Find where the given text appears and provide that cell's center as [x, y] coordinate. 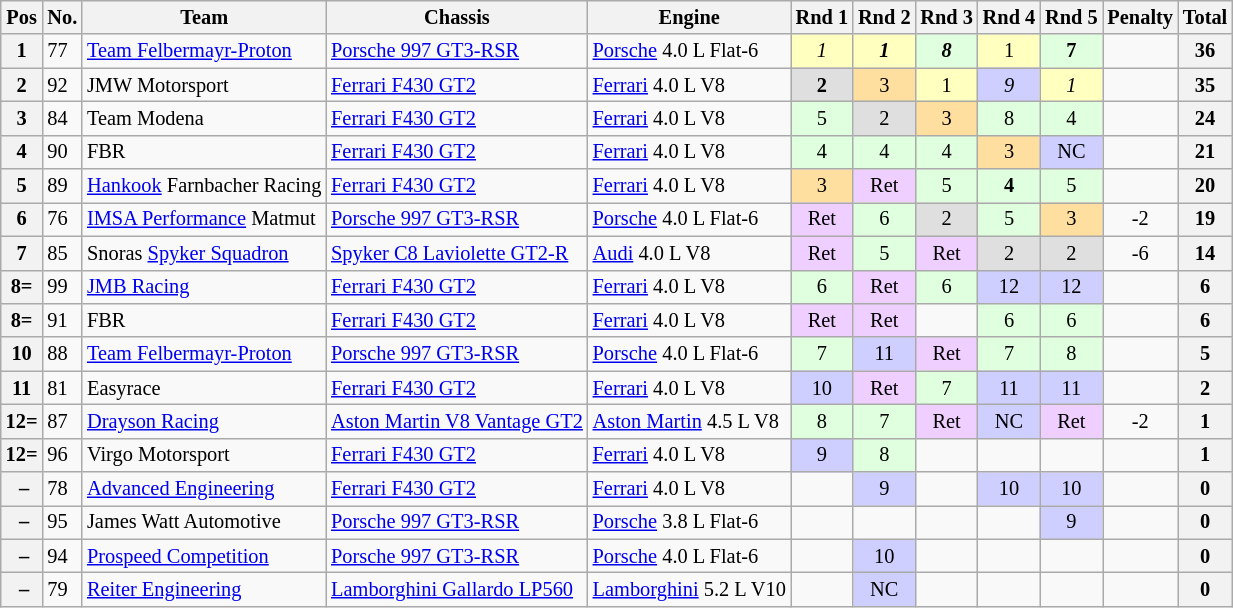
Drayson Racing [204, 421]
Lamborghini Gallardo LP560 [456, 589]
36 [1205, 51]
87 [62, 421]
77 [62, 51]
79 [62, 589]
84 [62, 118]
Porsche 3.8 L Flat-6 [690, 522]
Hankook Farnbacher Racing [204, 186]
Advanced Engineering [204, 489]
95 [62, 522]
24 [1205, 118]
76 [62, 219]
35 [1205, 85]
21 [1205, 152]
Penalty [1140, 17]
19 [1205, 219]
Rnd 1 [822, 17]
Total [1205, 17]
Engine [690, 17]
89 [62, 186]
James Watt Automotive [204, 522]
Chassis [456, 17]
Rnd 3 [946, 17]
Snoras Spyker Squadron [204, 253]
81 [62, 388]
JMW Motorsport [204, 85]
IMSA Performance Matmut [204, 219]
Aston Martin V8 Vantage GT2 [456, 421]
Team Modena [204, 118]
90 [62, 152]
Lamborghini 5.2 L V10 [690, 589]
96 [62, 455]
85 [62, 253]
99 [62, 287]
Team [204, 17]
JMB Racing [204, 287]
91 [62, 320]
Rnd 5 [1071, 17]
Pos [22, 17]
88 [62, 354]
14 [1205, 253]
Audi 4.0 L V8 [690, 253]
78 [62, 489]
Spyker C8 Laviolette GT2-R [456, 253]
92 [62, 85]
-6 [1140, 253]
Aston Martin 4.5 L V8 [690, 421]
Easyrace [204, 388]
94 [62, 556]
Rnd 2 [884, 17]
Prospeed Competition [204, 556]
Virgo Motorsport [204, 455]
20 [1205, 186]
No. [62, 17]
Rnd 4 [1009, 17]
Reiter Engineering [204, 589]
